Determine the [X, Y] coordinate at the center of the cell enclosing the given text.  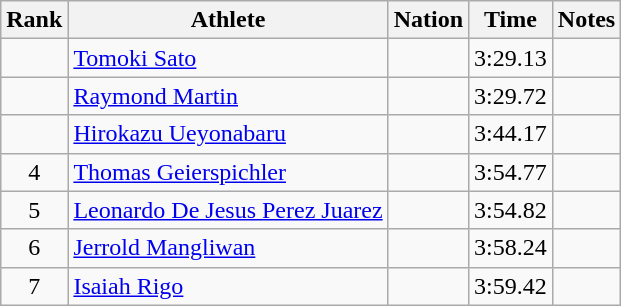
Jerrold Mangliwan [228, 248]
Tomoki Sato [228, 58]
3:58.24 [511, 248]
6 [34, 248]
Leonardo De Jesus Perez Juarez [228, 210]
Raymond Martin [228, 96]
Notes [586, 20]
Nation [428, 20]
5 [34, 210]
Rank [34, 20]
Thomas Geierspichler [228, 172]
3:29.72 [511, 96]
3:54.77 [511, 172]
Hirokazu Ueyonabaru [228, 134]
3:44.17 [511, 134]
4 [34, 172]
3:29.13 [511, 58]
Time [511, 20]
Isaiah Rigo [228, 286]
3:54.82 [511, 210]
3:59.42 [511, 286]
7 [34, 286]
Athlete [228, 20]
